Search for the cell housing the specified text and yield its [X, Y] center coordinate. 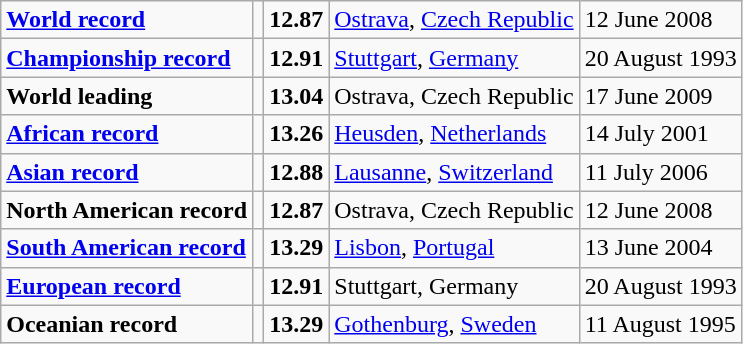
11 August 1995 [660, 324]
Championship record [127, 58]
13.26 [296, 134]
13.04 [296, 96]
17 June 2009 [660, 96]
North American record [127, 210]
Heusden, Netherlands [454, 134]
World leading [127, 96]
Lisbon, Portugal [454, 248]
14 July 2001 [660, 134]
13 June 2004 [660, 248]
Asian record [127, 172]
South American record [127, 248]
Lausanne, Switzerland [454, 172]
12.88 [296, 172]
World record [127, 20]
Oceanian record [127, 324]
11 July 2006 [660, 172]
Gothenburg, Sweden [454, 324]
European record [127, 286]
African record [127, 134]
